For the text-containing cell, return its midpoint in [x, y] coordinate format. 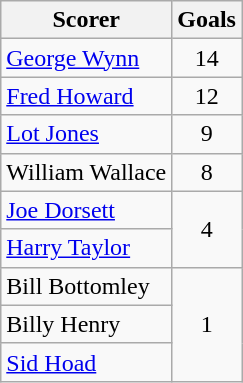
Bill Bottomley [86, 286]
Fred Howard [86, 96]
8 [207, 172]
12 [207, 96]
Billy Henry [86, 324]
Joe Dorsett [86, 210]
William Wallace [86, 172]
4 [207, 229]
1 [207, 324]
9 [207, 134]
Lot Jones [86, 134]
Sid Hoad [86, 362]
Goals [207, 20]
Harry Taylor [86, 248]
Scorer [86, 20]
14 [207, 58]
George Wynn [86, 58]
